Extract the (X, Y) coordinate from the center of the cell holding the provided text.  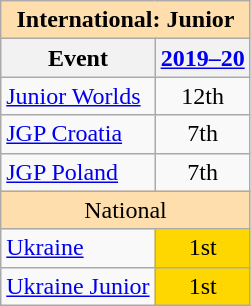
Ukraine (78, 248)
Junior Worlds (78, 96)
Ukraine Junior (78, 286)
12th (202, 96)
Event (78, 58)
2019–20 (202, 58)
JGP Croatia (78, 134)
JGP Poland (78, 172)
International: Junior (126, 20)
National (126, 210)
